Return the [X, Y] coordinate for the center point of the cell that contains the specified text.  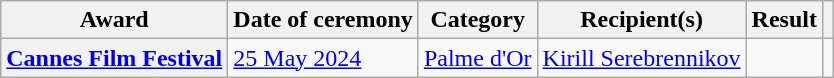
Palme d'Or [478, 58]
25 May 2024 [324, 58]
Recipient(s) [642, 20]
Category [478, 20]
Kirill Serebrennikov [642, 58]
Cannes Film Festival [114, 58]
Award [114, 20]
Date of ceremony [324, 20]
Result [784, 20]
